Output the (x, y) coordinate of the center of the cell containing the given text.  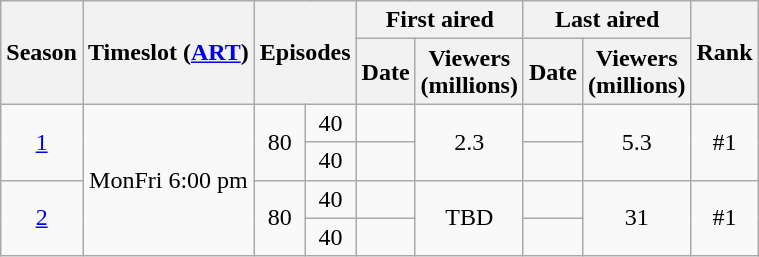
5.3 (637, 142)
2 (42, 218)
TBD (469, 218)
2.3 (469, 142)
1 (42, 142)
MonFri 6:00 pm (168, 180)
31 (637, 218)
Timeslot (ART) (168, 52)
Rank (724, 52)
Episodes (305, 52)
Season (42, 52)
First aired (440, 20)
Last aired (606, 20)
